Identify which cell holds the provided text, then report its (x, y) central coordinate. 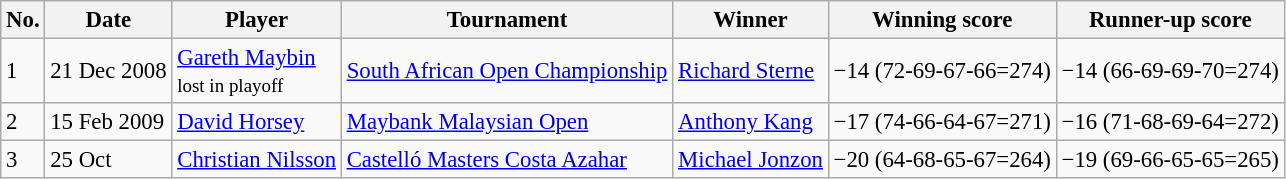
−14 (66-69-69-70=274) (1170, 72)
Tournament (506, 20)
21 Dec 2008 (108, 72)
Richard Sterne (750, 72)
15 Feb 2009 (108, 122)
No. (23, 20)
−20 (64-68-65-67=264) (942, 160)
Runner-up score (1170, 20)
Maybank Malaysian Open (506, 122)
−14 (72-69-67-66=274) (942, 72)
1 (23, 72)
Michael Jonzon (750, 160)
−16 (71-68-69-64=272) (1170, 122)
South African Open Championship (506, 72)
−17 (74-66-64-67=271) (942, 122)
Anthony Kang (750, 122)
Winner (750, 20)
−19 (69-66-65-65=265) (1170, 160)
3 (23, 160)
Date (108, 20)
Castelló Masters Costa Azahar (506, 160)
David Horsey (256, 122)
25 Oct (108, 160)
Christian Nilsson (256, 160)
2 (23, 122)
Gareth Maybinlost in playoff (256, 72)
Winning score (942, 20)
Player (256, 20)
